Search for the cell housing the specified text and yield its (x, y) center coordinate. 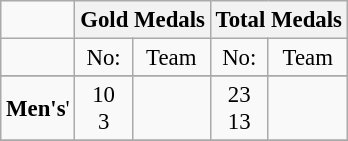
Total Medals (278, 20)
Men's' (38, 108)
Gold Medals (142, 20)
23 13 (239, 108)
10 3 (104, 108)
